Detect which cell encompasses the target text, then output its [x, y] center coordinate. 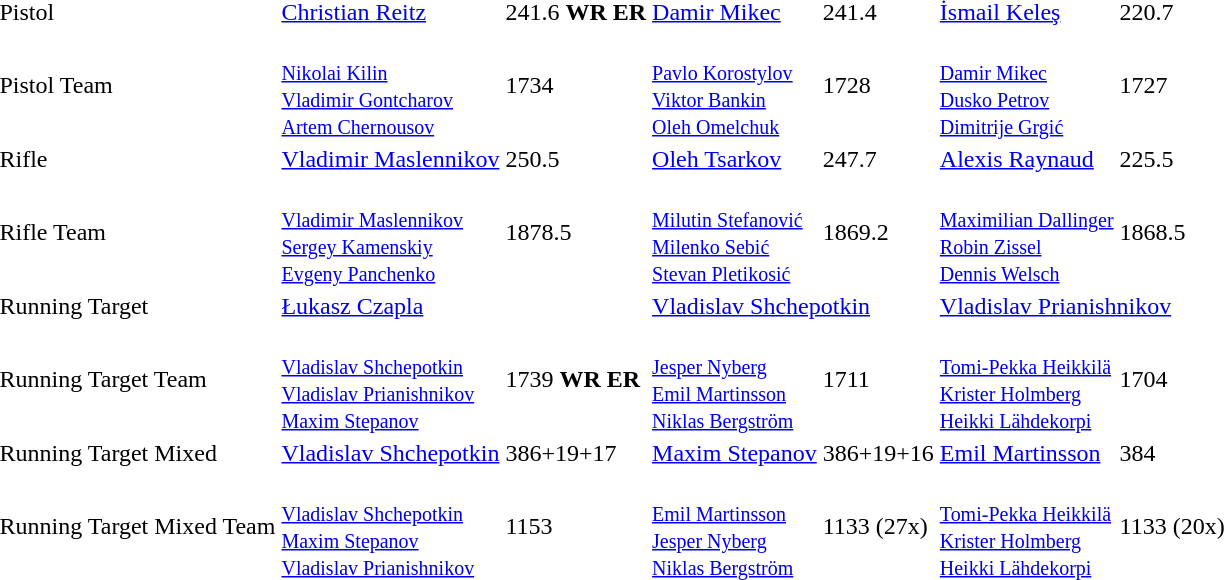
1878.5 [576, 232]
1728 [878, 86]
250.5 [576, 159]
1739 WR ER [576, 380]
1711 [878, 380]
Emil Martinsson [1026, 453]
Maximilian DallingerRobin ZisselDennis Welsch [1026, 232]
1734 [576, 86]
Vladimir Maslennikov [390, 159]
1869.2 [878, 232]
Vladislav ShchepotkinVladislav PrianishnikovMaxim Stepanov [390, 380]
Łukasz Czapla [464, 306]
247.7 [878, 159]
Jesper NybergEmil MartinssonNiklas Bergström [735, 380]
Tomi-Pekka HeikkiläKrister HolmbergHeikki Lähdekorpi [1026, 380]
Damir MikecDusko PetrovDimitrije Grgić [1026, 86]
Nikolai KilinVladimir GontcharovArtem Chernousov [390, 86]
Maxim Stepanov [735, 453]
Oleh Tsarkov [735, 159]
386+19+16 [878, 453]
Pavlo KorostylovViktor BankinOleh Omelchuk [735, 86]
Alexis Raynaud [1026, 159]
Milutin StefanovićMilenko SebićStevan Pletikosić [735, 232]
Vladimir MaslennikovSergey KamenskiyEvgeny Panchenko [390, 232]
386+19+17 [576, 453]
